Scan for the cell matching the given text and deliver its [X, Y] coordinate at center. 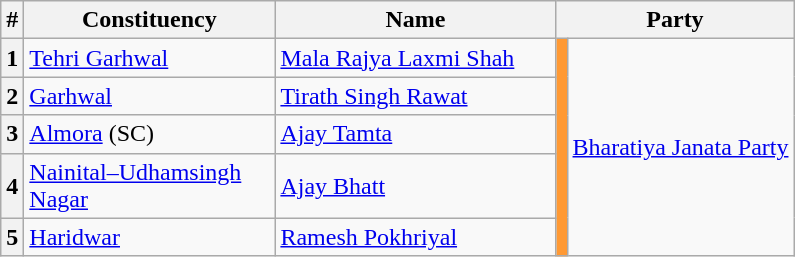
Tirath Singh Rawat [416, 96]
Constituency [150, 20]
Name [416, 20]
1 [12, 58]
Party [675, 20]
Almora (SC) [150, 134]
Ajay Bhatt [416, 186]
Mala Rajya Laxmi Shah [416, 58]
Ajay Tamta [416, 134]
Nainital–Udhamsingh Nagar [150, 186]
Ramesh Pokhriyal [416, 237]
Tehri Garhwal [150, 58]
4 [12, 186]
Haridwar [150, 237]
Garhwal [150, 96]
3 [12, 134]
# [12, 20]
Bharatiya Janata Party [680, 148]
2 [12, 96]
5 [12, 237]
